Return the [X, Y] coordinate for the center point of the cell that contains the specified text.  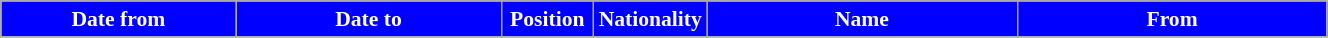
Name [862, 19]
Position [548, 19]
Date to [368, 19]
From [1172, 19]
Date from [118, 19]
Nationality [650, 19]
